Detect which cell encompasses the target text, then output its [x, y] center coordinate. 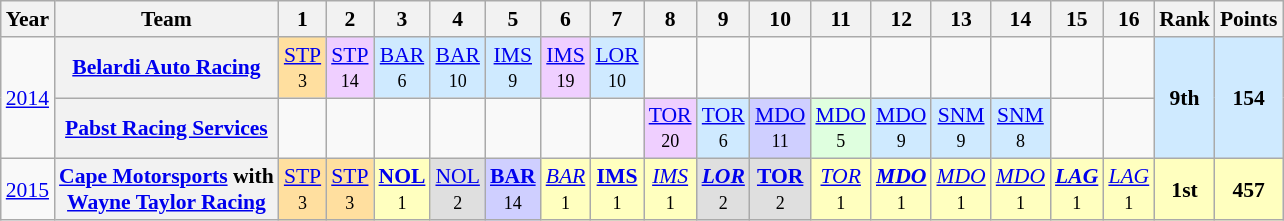
4 [458, 19]
MDO9 [902, 128]
7 [616, 19]
2 [350, 19]
BAR10 [458, 68]
16 [1128, 19]
3 [402, 19]
SNM8 [1020, 128]
11 [840, 19]
5 [513, 19]
8 [670, 19]
BAR6 [402, 68]
9 [724, 19]
2014 [28, 98]
Cape Motorsports with Wayne Taylor Racing [166, 190]
TOR6 [724, 128]
Team [166, 19]
NOL2 [458, 190]
10 [780, 19]
Pabst Racing Services [166, 128]
6 [566, 19]
154 [1249, 98]
13 [960, 19]
BAR1 [566, 190]
TOR2 [780, 190]
NOL1 [402, 190]
9th [1184, 98]
TOR1 [840, 190]
12 [902, 19]
15 [1076, 19]
TOR20 [670, 128]
LOR2 [724, 190]
Points [1249, 19]
457 [1249, 190]
14 [1020, 19]
MDO11 [780, 128]
SNM9 [960, 128]
BAR14 [513, 190]
IMS19 [566, 68]
LOR10 [616, 68]
2015 [28, 190]
Year [28, 19]
IMS9 [513, 68]
Belardi Auto Racing [166, 68]
MDO5 [840, 128]
STP14 [350, 68]
1st [1184, 190]
Rank [1184, 19]
1 [302, 19]
